Extract the (X, Y) coordinate from the center of the cell holding the provided text.  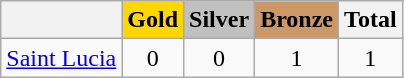
Gold (153, 20)
Total (371, 20)
Saint Lucia (62, 58)
Silver (220, 20)
Bronze (297, 20)
